Return the [X, Y] coordinate for the center point of the cell that contains the specified text.  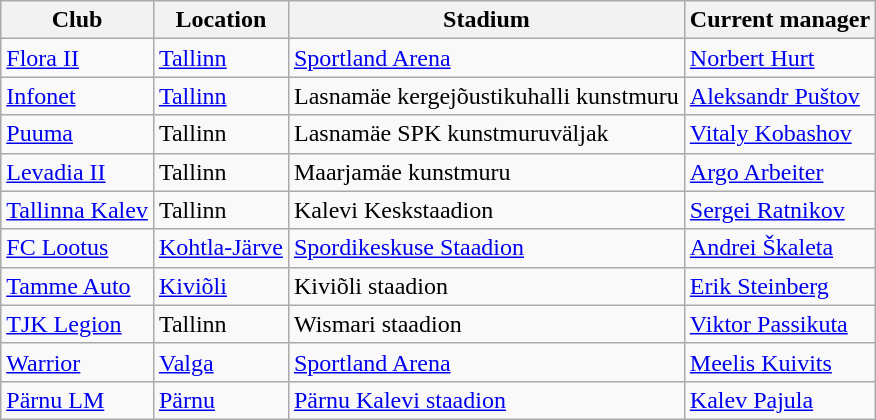
Tallinna Kalev [78, 210]
Pärnu LM [78, 400]
Kiviõli [220, 286]
Wismari staadion [486, 324]
Levadia II [78, 172]
Spordikeskuse Staadion [486, 248]
Location [220, 20]
Kohtla-Järve [220, 248]
Meelis Kuivits [780, 362]
Tamme Auto [78, 286]
Lasnamäe SPK kunstmuruväljak [486, 134]
Sergei Ratnikov [780, 210]
Current manager [780, 20]
Vitaly Kobashov [780, 134]
Valga [220, 362]
Puuma [78, 134]
Argo Arbeiter [780, 172]
Pärnu Kalevi staadion [486, 400]
Erik Steinberg [780, 286]
Norbert Hurt [780, 58]
Andrei Škaleta [780, 248]
Infonet [78, 96]
Pärnu [220, 400]
Lasnamäe kergejõustikuhalli kunstmuru [486, 96]
Viktor Passikuta [780, 324]
Stadium [486, 20]
Club [78, 20]
TJK Legion [78, 324]
Maarjamäe kunstmuru [486, 172]
Aleksandr Puštov [780, 96]
Warrior [78, 362]
Kalevi Keskstaadion [486, 210]
Kiviõli staadion [486, 286]
FC Lootus [78, 248]
Flora II [78, 58]
Kalev Pajula [780, 400]
